Identify which cell holds the provided text, then report its [x, y] central coordinate. 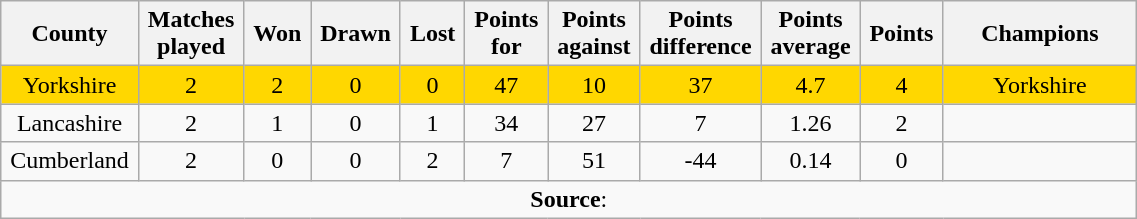
Lost [432, 34]
Source: [569, 199]
Cumberland [70, 161]
4 [902, 85]
0.14 [810, 161]
Points difference [700, 34]
47 [506, 85]
-44 [700, 161]
37 [700, 85]
County [70, 34]
10 [594, 85]
Champions [1040, 34]
Points against [594, 34]
34 [506, 123]
Lancashire [70, 123]
Points for [506, 34]
4.7 [810, 85]
27 [594, 123]
Points average [810, 34]
Matches played [191, 34]
1.26 [810, 123]
51 [594, 161]
Drawn [356, 34]
Won [278, 34]
Points [902, 34]
